Capture the cell that displays the provided text and extract its (X, Y) central coordinate. 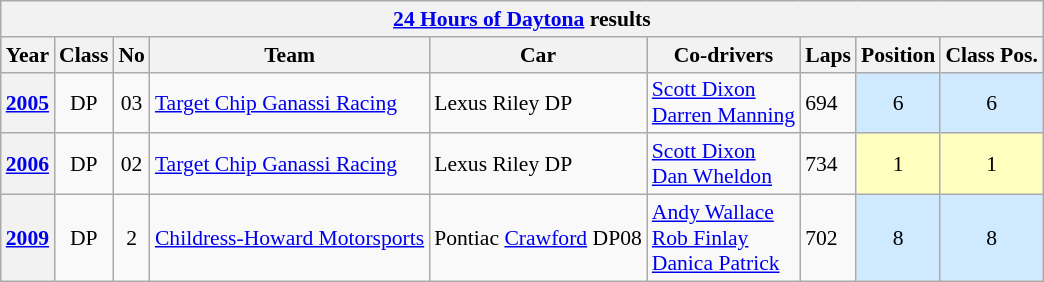
702 (828, 238)
No (132, 55)
2 (132, 238)
Car (538, 55)
24 Hours of Daytona results (522, 19)
02 (132, 164)
Pontiac Crawford DP08 (538, 238)
Position (898, 55)
734 (828, 164)
Class Pos. (991, 55)
Class (84, 55)
2006 (28, 164)
Scott Dixon Darren Manning (724, 102)
03 (132, 102)
Laps (828, 55)
2009 (28, 238)
694 (828, 102)
Team (290, 55)
2005 (28, 102)
Childress-Howard Motorsports (290, 238)
Scott Dixon Dan Wheldon (724, 164)
Andy Wallace Rob Finlay Danica Patrick (724, 238)
Co-drivers (724, 55)
Year (28, 55)
